Identify which cell holds the provided text, then report its [X, Y] central coordinate. 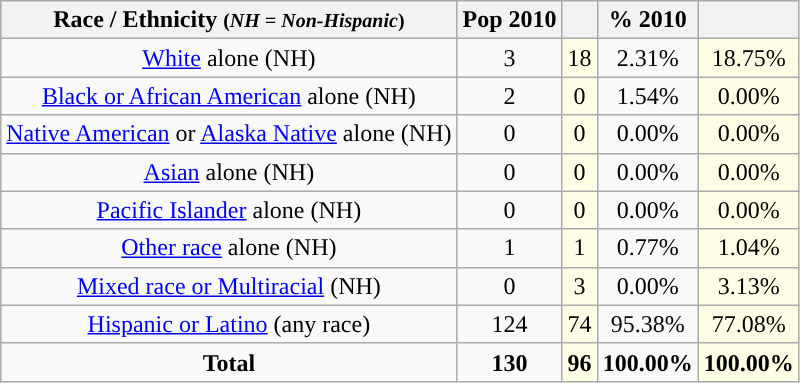
1.54% [648, 96]
Hispanic or Latino (any race) [229, 324]
18 [580, 58]
2.31% [648, 58]
Black or African American alone (NH) [229, 96]
Mixed race or Multiracial (NH) [229, 286]
0.77% [648, 248]
95.38% [648, 324]
Native American or Alaska Native alone (NH) [229, 134]
124 [510, 324]
% 2010 [648, 20]
White alone (NH) [229, 58]
Other race alone (NH) [229, 248]
Pop 2010 [510, 20]
77.08% [748, 324]
18.75% [748, 58]
Pacific Islander alone (NH) [229, 210]
Asian alone (NH) [229, 172]
1.04% [748, 248]
3.13% [748, 286]
130 [510, 362]
74 [580, 324]
2 [510, 96]
Total [229, 362]
Race / Ethnicity (NH = Non-Hispanic) [229, 20]
96 [580, 362]
